For the text-containing cell, return its midpoint in (x, y) coordinate format. 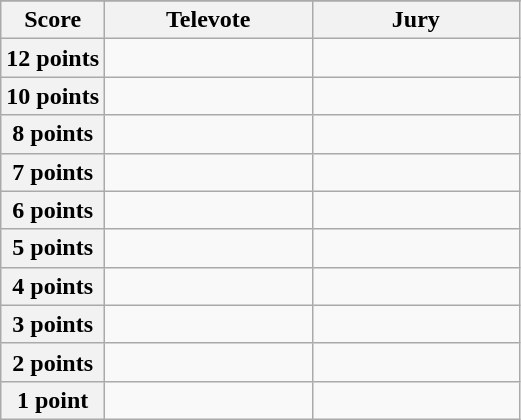
7 points (53, 172)
12 points (53, 58)
Jury (416, 20)
3 points (53, 324)
2 points (53, 362)
8 points (53, 134)
Televote (209, 20)
6 points (53, 210)
10 points (53, 96)
1 point (53, 400)
Score (53, 20)
4 points (53, 286)
5 points (53, 248)
